Locate the cell with the specified text and output its (X, Y) center coordinate. 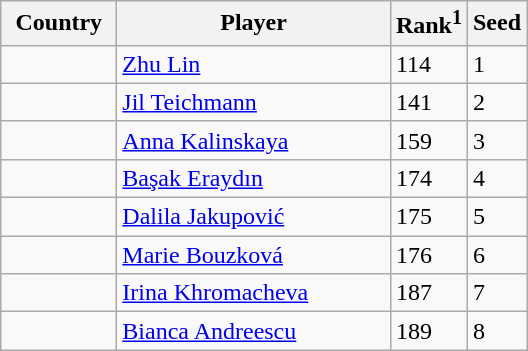
Country (59, 24)
7 (496, 293)
5 (496, 217)
Jil Teichmann (254, 102)
176 (428, 255)
Bianca Andreescu (254, 331)
Anna Kalinskaya (254, 140)
Player (254, 24)
187 (428, 293)
6 (496, 255)
114 (428, 64)
Irina Khromacheva (254, 293)
174 (428, 178)
159 (428, 140)
Başak Eraydın (254, 178)
Seed (496, 24)
Dalila Jakupović (254, 217)
Zhu Lin (254, 64)
189 (428, 331)
175 (428, 217)
2 (496, 102)
1 (496, 64)
4 (496, 178)
8 (496, 331)
Marie Bouzková (254, 255)
Rank1 (428, 24)
141 (428, 102)
3 (496, 140)
